Determine the (x, y) coordinate at the center of the cell enclosing the given text.  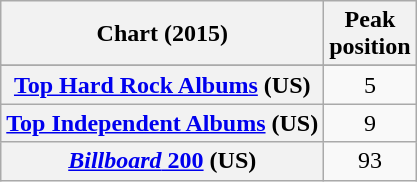
9 (370, 123)
5 (370, 85)
Billboard 200 (US) (162, 161)
Top Hard Rock Albums (US) (162, 85)
93 (370, 161)
Chart (2015) (162, 34)
Peakposition (370, 34)
Top Independent Albums (US) (162, 123)
